Capture the cell that displays the provided text and extract its [x, y] central coordinate. 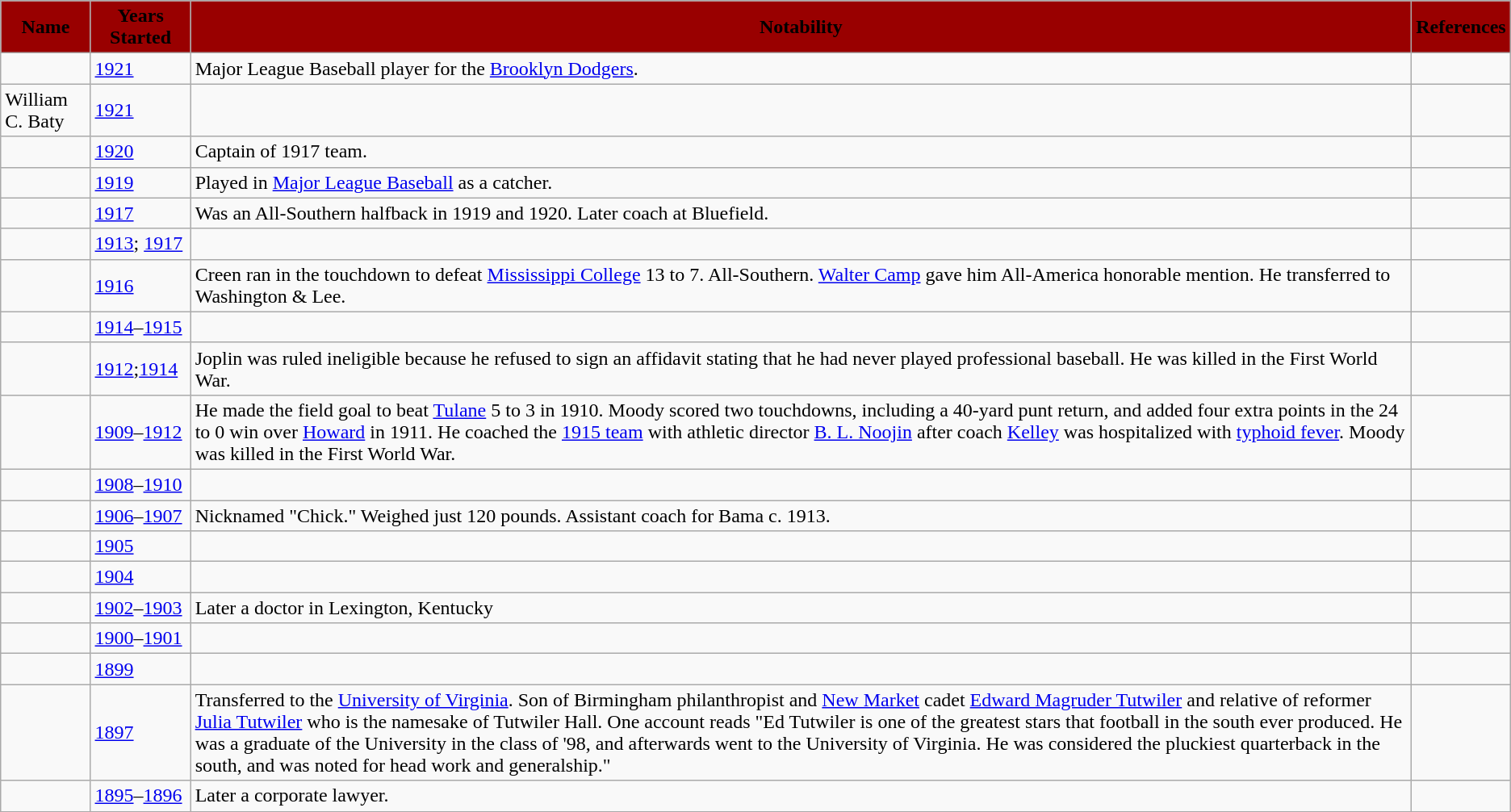
1912;1914 [140, 368]
Captain of 1917 team. [801, 152]
1906–1907 [140, 516]
1914–1915 [140, 327]
1917 [140, 213]
1913; 1917 [140, 244]
1897 [140, 733]
1895–1896 [140, 796]
Played in Major League Baseball as a catcher. [801, 182]
1920 [140, 152]
Name [45, 27]
1900–1901 [140, 638]
Notability [801, 27]
1919 [140, 182]
Later a corporate lawyer. [801, 796]
1899 [140, 669]
1908–1910 [140, 484]
1902–1903 [140, 608]
Later a doctor in Lexington, Kentucky [801, 608]
1909–1912 [140, 432]
Years Started [140, 27]
Major League Baseball player for the Brooklyn Dodgers. [801, 69]
1904 [140, 577]
Was an All-Southern halfback in 1919 and 1920. Later coach at Bluefield. [801, 213]
1916 [140, 286]
William C. Baty [45, 110]
1905 [140, 546]
Nicknamed "Chick." Weighed just 120 pounds. Assistant coach for Bama c. 1913. [801, 516]
References [1461, 27]
